Identify which cell holds the provided text, then report its [X, Y] central coordinate. 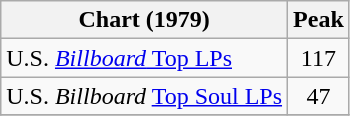
47 [319, 96]
U.S. Billboard Top LPs [144, 58]
U.S. Billboard Top Soul LPs [144, 96]
Chart (1979) [144, 20]
117 [319, 58]
Peak [319, 20]
